Search for the cell housing the specified text and yield its (x, y) center coordinate. 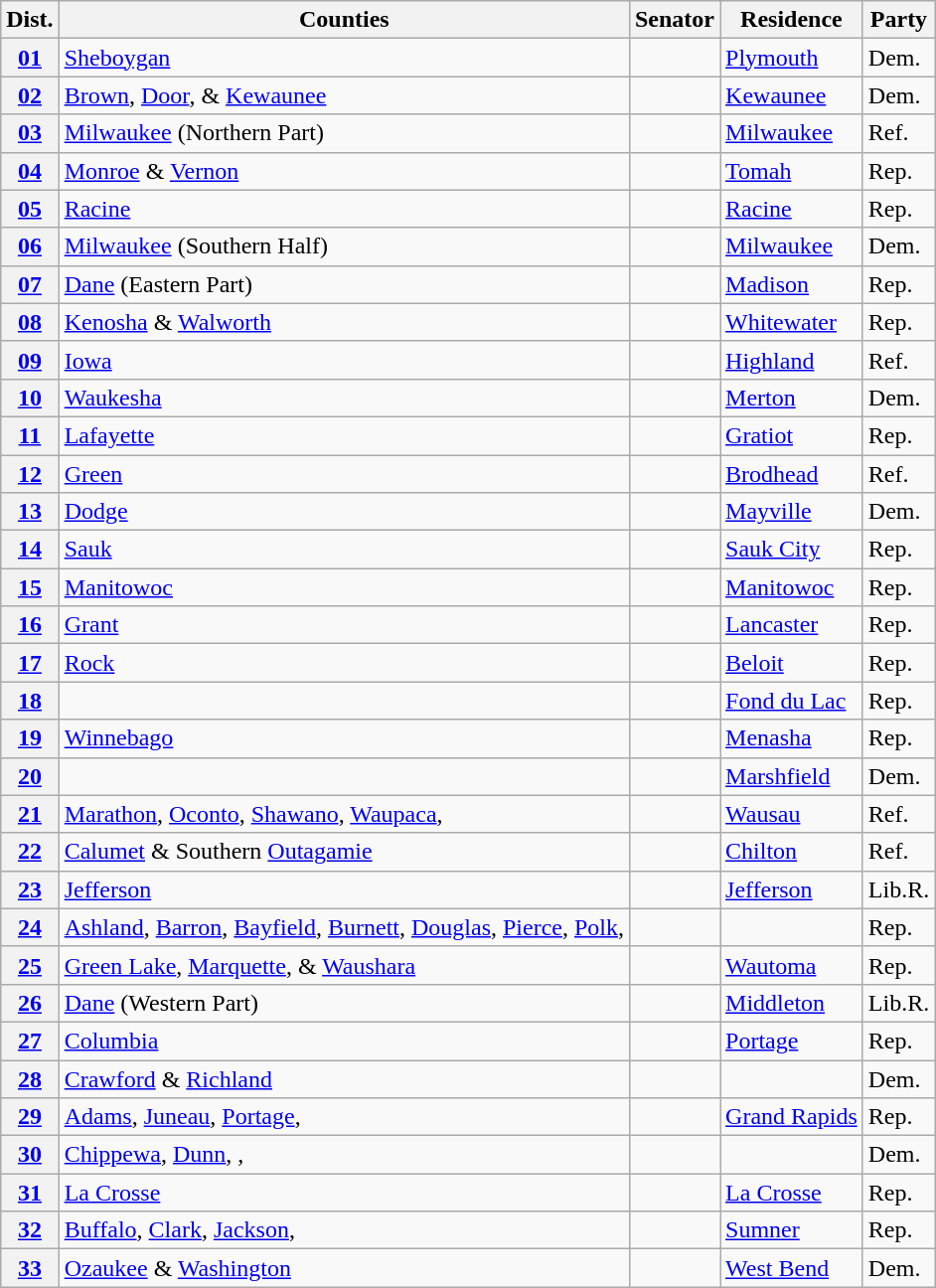
Sheboygan (344, 58)
Milwaukee (Southern Half) (344, 246)
Chippewa, Dunn, , (344, 1155)
Buffalo, Clark, Jackson, (344, 1230)
11 (30, 435)
Ashland, Barron, Bayfield, Burnett, Douglas, Pierce, Polk, (344, 927)
01 (30, 58)
Sauk (344, 550)
14 (30, 550)
Madison (792, 284)
Beloit (792, 663)
04 (30, 171)
26 (30, 1003)
Sumner (792, 1230)
Residence (792, 20)
Monroe & Vernon (344, 171)
21 (30, 814)
24 (30, 927)
Dane (Eastern Part) (344, 284)
03 (30, 133)
12 (30, 474)
Marathon, Oconto, Shawano, Waupaca, (344, 814)
33 (30, 1268)
16 (30, 625)
Brown, Door, & Kewaunee (344, 95)
23 (30, 889)
West Bend (792, 1268)
Calumet & Southern Outagamie (344, 852)
Menasha (792, 738)
Kenosha & Walworth (344, 322)
08 (30, 322)
Counties (344, 20)
Winnebago (344, 738)
18 (30, 701)
Middleton (792, 1003)
Sauk City (792, 550)
Merton (792, 398)
Green (344, 474)
31 (30, 1193)
Dist. (30, 20)
29 (30, 1117)
Plymouth (792, 58)
Grand Rapids (792, 1117)
17 (30, 663)
13 (30, 512)
22 (30, 852)
02 (30, 95)
Senator (674, 20)
Portage (792, 1041)
Gratiot (792, 435)
15 (30, 587)
28 (30, 1078)
Whitewater (792, 322)
Columbia (344, 1041)
Grant (344, 625)
Ozaukee & Washington (344, 1268)
25 (30, 965)
Party (898, 20)
Waukesha (344, 398)
Mayville (792, 512)
20 (30, 776)
05 (30, 209)
10 (30, 398)
27 (30, 1041)
Lafayette (344, 435)
Adams, Juneau, Portage, (344, 1117)
30 (30, 1155)
06 (30, 246)
09 (30, 360)
Marshfield (792, 776)
Wausau (792, 814)
Tomah (792, 171)
19 (30, 738)
07 (30, 284)
Milwaukee (Northern Part) (344, 133)
Crawford & Richland (344, 1078)
Chilton (792, 852)
Kewaunee (792, 95)
Rock (344, 663)
Highland (792, 360)
Fond du Lac (792, 701)
Iowa (344, 360)
Dodge (344, 512)
Lancaster (792, 625)
32 (30, 1230)
Green Lake, Marquette, & Waushara (344, 965)
Wautoma (792, 965)
Dane (Western Part) (344, 1003)
Brodhead (792, 474)
